Find where the given text appears and provide that cell's center as [X, Y] coordinate. 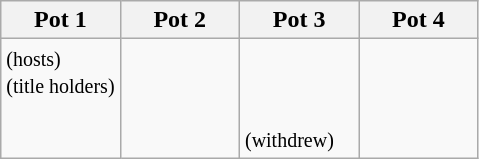
Pot 1 [60, 20]
(withdrew) [298, 98]
(hosts) (title holders) [60, 98]
Pot 2 [180, 20]
Pot 3 [298, 20]
Pot 4 [418, 20]
